Pinpoint the cell where the given text exists, returning its (x, y) midpoint coordinate. 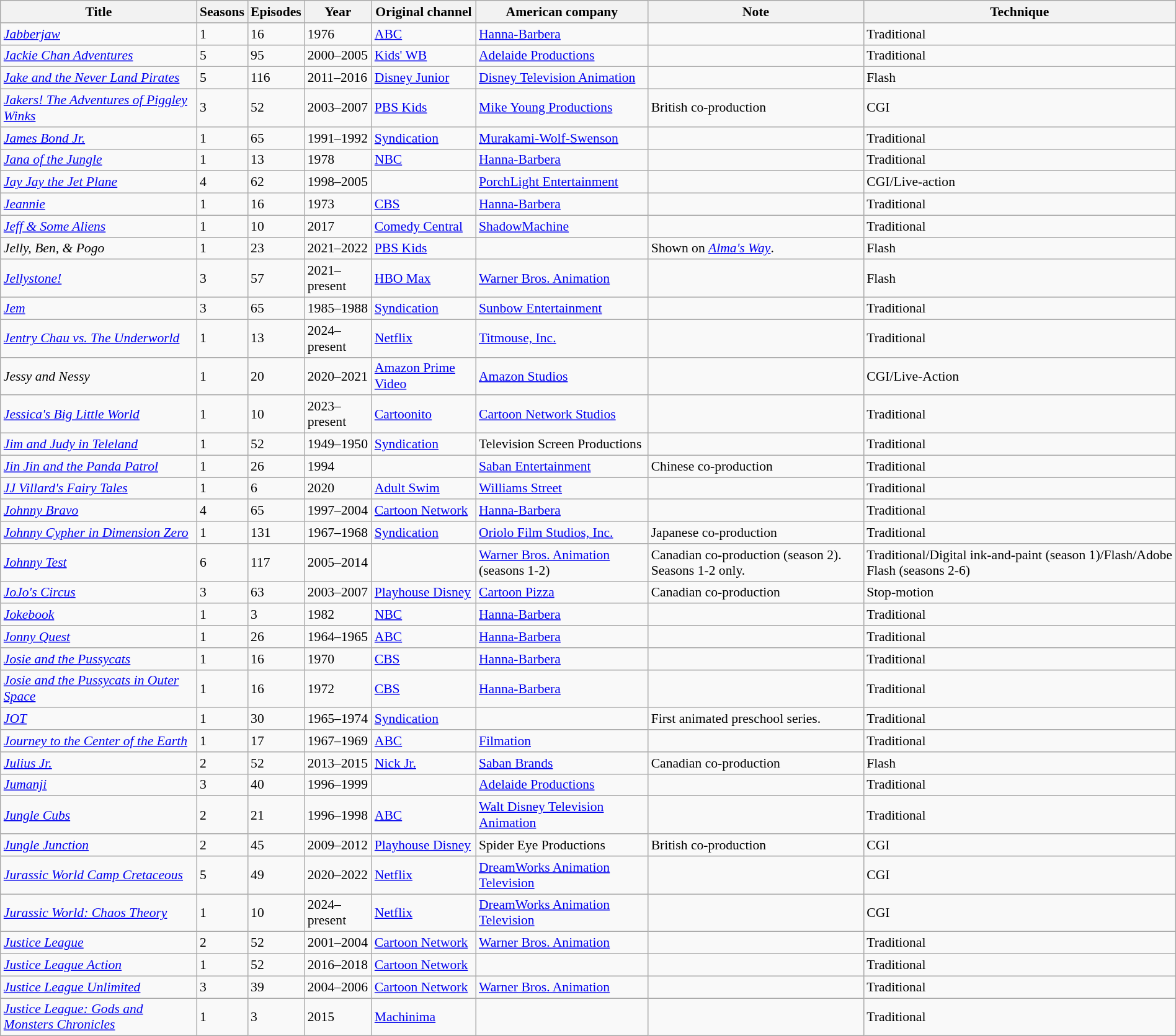
Disney Television Animation (562, 78)
2020 (338, 489)
1964–1965 (338, 637)
Canadian co-production (season 2). Seasons 1-2 only. (756, 563)
Murakami-Wolf-Swenson (562, 138)
Walt Disney Television Animation (562, 815)
Jake and the Never Land Pirates (99, 78)
Spider Eye Productions (562, 845)
2000–2005 (338, 56)
1985–1988 (338, 309)
2021–present (338, 279)
Cartoon Pizza (562, 593)
Cartoonito (424, 414)
131 (276, 533)
ShadowMachine (562, 226)
1965–1974 (338, 719)
1997–2004 (338, 511)
Jelly, Ben, & Pogo (99, 249)
Chinese co-production (756, 466)
JJ Villard's Fairy Tales (99, 489)
American company (562, 12)
Jeannie (99, 205)
1949–1950 (338, 445)
Johnny Cypher in Dimension Zero (99, 533)
JOT (99, 719)
1991–1992 (338, 138)
PorchLight Entertainment (562, 182)
Sunbow Entertainment (562, 309)
Saban Entertainment (562, 466)
Jakers! The Adventures of Piggley Winks (99, 108)
Journey to the Center of the Earth (99, 741)
1996–1999 (338, 785)
39 (276, 987)
Technique (1020, 12)
40 (276, 785)
2004–2006 (338, 987)
Oriolo Film Studios, Inc. (562, 533)
17 (276, 741)
Comedy Central (424, 226)
Adult Swim (424, 489)
Jurassic World: Chaos Theory (99, 913)
Justice League Unlimited (99, 987)
Jana of the Jungle (99, 160)
1970 (338, 659)
Jin Jin and the Panda Patrol (99, 466)
Episodes (276, 12)
Jessy and Nessy (99, 376)
Stop-motion (1020, 593)
2009–2012 (338, 845)
1967–1968 (338, 533)
2021–2022 (338, 249)
95 (276, 56)
2011–2016 (338, 78)
Year (338, 12)
Josie and the Pussycats (99, 659)
Jungle Junction (99, 845)
Amazon Studios (562, 376)
Jungle Cubs (99, 815)
Jokebook (99, 615)
2017 (338, 226)
2001–2004 (338, 943)
Josie and the Pussycats in Outer Space (99, 688)
23 (276, 249)
1973 (338, 205)
HBO Max (424, 279)
Seasons (222, 12)
49 (276, 875)
Justice League (99, 943)
CGI/Live-Action (1020, 376)
116 (276, 78)
Justice League: Gods and Monsters Chronicles (99, 1017)
2023–present (338, 414)
Kids' WB (424, 56)
Disney Junior (424, 78)
Jessica's Big Little World (99, 414)
2020–2021 (338, 376)
Japanese co-production (756, 533)
CGI/Live-action (1020, 182)
Jackie Chan Adventures (99, 56)
Machinima (424, 1017)
Jim and Judy in Teleland (99, 445)
Jumanji (99, 785)
2020–2022 (338, 875)
1976 (338, 34)
1972 (338, 688)
62 (276, 182)
1998–2005 (338, 182)
Jentry Chau vs. The Underworld (99, 339)
Titmouse, Inc. (562, 339)
Amazon Prime Video (424, 376)
Mike Young Productions (562, 108)
20 (276, 376)
Williams Street (562, 489)
1994 (338, 466)
1982 (338, 615)
Johnny Bravo (99, 511)
2005–2014 (338, 563)
2015 (338, 1017)
Original channel (424, 12)
Jem (99, 309)
Jeff & Some Aliens (99, 226)
30 (276, 719)
Johnny Test (99, 563)
Jellystone! (99, 279)
57 (276, 279)
First animated preschool series. (756, 719)
1978 (338, 160)
117 (276, 563)
45 (276, 845)
Jabberjaw (99, 34)
Traditional/Digital ink-and-paint (season 1)/Flash/Adobe Flash (seasons 2-6) (1020, 563)
Justice League Action (99, 965)
2013–2015 (338, 763)
Jurassic World Camp Cretaceous (99, 875)
Jonny Quest (99, 637)
Cartoon Network Studios (562, 414)
1967–1969 (338, 741)
Television Screen Productions (562, 445)
1996–1998 (338, 815)
Title (99, 12)
63 (276, 593)
Shown on Alma's Way. (756, 249)
Jay Jay the Jet Plane (99, 182)
Nick Jr. (424, 763)
Note (756, 12)
21 (276, 815)
Filmation (562, 741)
JoJo's Circus (99, 593)
James Bond Jr. (99, 138)
Julius Jr. (99, 763)
2016–2018 (338, 965)
Warner Bros. Animation (seasons 1-2) (562, 563)
Saban Brands (562, 763)
